Capture the cell that displays the provided text and extract its [x, y] central coordinate. 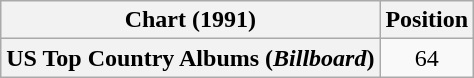
Position [427, 20]
US Top Country Albums (Billboard) [190, 58]
Chart (1991) [190, 20]
64 [427, 58]
